For the text-containing cell, return its midpoint in [x, y] coordinate format. 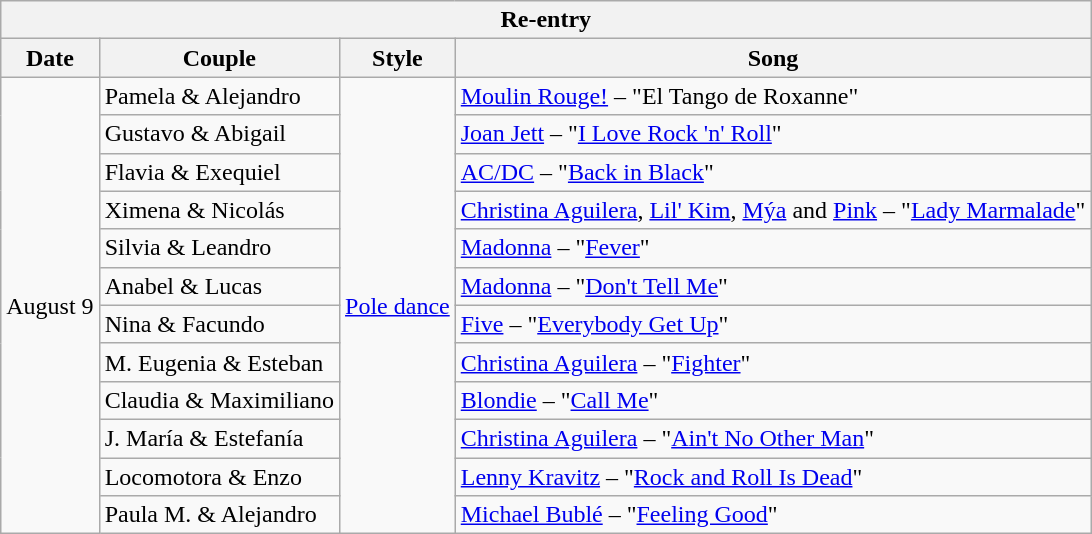
August 9 [50, 306]
Pole dance [398, 306]
Paula M. & Alejandro [219, 515]
Christina Aguilera, Lil' Kim, Mýa and Pink – "Lady Marmalade" [773, 210]
Nina & Facundo [219, 324]
M. Eugenia & Esteban [219, 362]
Pamela & Alejandro [219, 96]
Five – "Everybody Get Up" [773, 324]
Ximena & Nicolás [219, 210]
Madonna – "Fever" [773, 248]
Re-entry [546, 20]
Madonna – "Don't Tell Me" [773, 286]
Song [773, 58]
J. María & Estefanía [219, 438]
Locomotora & Enzo [219, 477]
Christina Aguilera – "Fighter" [773, 362]
Couple [219, 58]
Christina Aguilera – "Ain't No Other Man" [773, 438]
Date [50, 58]
Michael Bublé – "Feeling Good" [773, 515]
Style [398, 58]
Claudia & Maximiliano [219, 400]
Flavia & Exequiel [219, 172]
Blondie – "Call Me" [773, 400]
AC/DC – "Back in Black" [773, 172]
Joan Jett – "I Love Rock 'n' Roll" [773, 134]
Anabel & Lucas [219, 286]
Lenny Kravitz – "Rock and Roll Is Dead" [773, 477]
Moulin Rouge! – "El Tango de Roxanne" [773, 96]
Gustavo & Abigail [219, 134]
Silvia & Leandro [219, 248]
